Extract the (x, y) coordinate from the center of the cell holding the provided text.  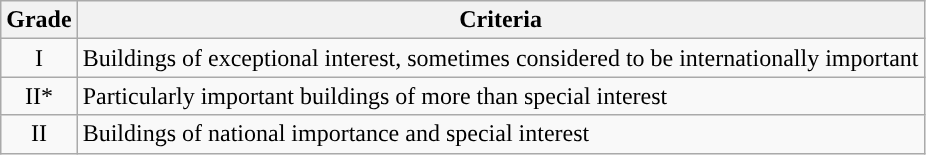
Particularly important buildings of more than special interest (500, 96)
Buildings of national importance and special interest (500, 134)
II* (39, 96)
Grade (39, 20)
Criteria (500, 20)
I (39, 58)
II (39, 134)
Buildings of exceptional interest, sometimes considered to be internationally important (500, 58)
